Search for the cell housing the specified text and yield its [X, Y] center coordinate. 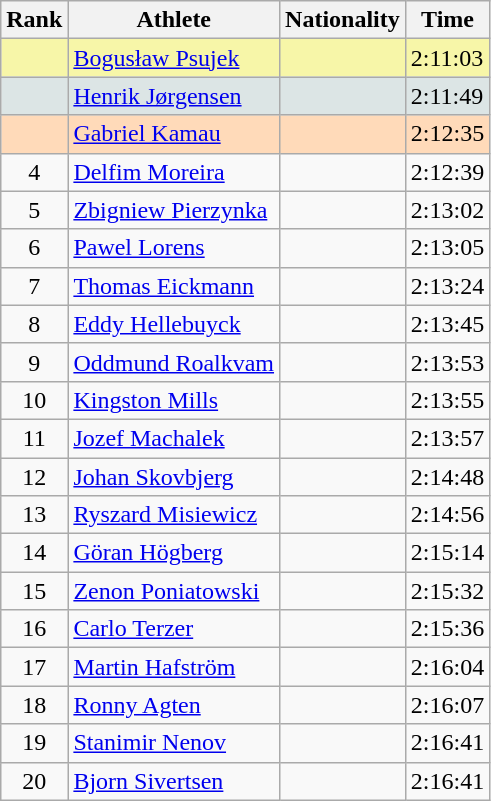
15 [34, 591]
13 [34, 515]
18 [34, 705]
Zenon Poniatowski [174, 591]
2:14:56 [447, 515]
2:13:57 [447, 438]
2:13:53 [447, 362]
Nationality [343, 20]
2:16:07 [447, 705]
Gabriel Kamau [174, 134]
16 [34, 629]
2:13:02 [447, 210]
2:13:55 [447, 400]
2:15:32 [447, 591]
Jozef Machalek [174, 438]
2:11:03 [447, 58]
Kingston Mills [174, 400]
10 [34, 400]
2:13:05 [447, 248]
Bogusław Psujek [174, 58]
Zbigniew Pierzynka [174, 210]
2:12:39 [447, 172]
Johan Skovbjerg [174, 477]
5 [34, 210]
2:13:45 [447, 324]
2:14:48 [447, 477]
Ronny Agten [174, 705]
Göran Högberg [174, 553]
8 [34, 324]
2:16:04 [447, 667]
19 [34, 743]
20 [34, 781]
2:11:49 [447, 96]
17 [34, 667]
7 [34, 286]
2:12:35 [447, 134]
4 [34, 172]
2:13:24 [447, 286]
11 [34, 438]
Rank [34, 20]
6 [34, 248]
9 [34, 362]
Time [447, 20]
Delfim Moreira [174, 172]
2:15:36 [447, 629]
Henrik Jørgensen [174, 96]
Ryszard Misiewicz [174, 515]
Eddy Hellebuyck [174, 324]
12 [34, 477]
Pawel Lorens [174, 248]
Athlete [174, 20]
Oddmund Roalkvam [174, 362]
2:15:14 [447, 553]
Bjorn Sivertsen [174, 781]
Carlo Terzer [174, 629]
Stanimir Nenov [174, 743]
14 [34, 553]
Martin Hafström [174, 667]
Thomas Eickmann [174, 286]
